Detect which cell encompasses the target text, then output its (X, Y) center coordinate. 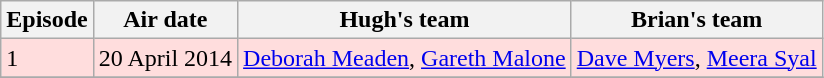
Hugh's team (405, 20)
20 April 2014 (165, 58)
Episode (47, 20)
1 (47, 58)
Brian's team (696, 20)
Deborah Meaden, Gareth Malone (405, 58)
Dave Myers, Meera Syal (696, 58)
Air date (165, 20)
